Pinpoint the cell where the given text exists, returning its (X, Y) midpoint coordinate. 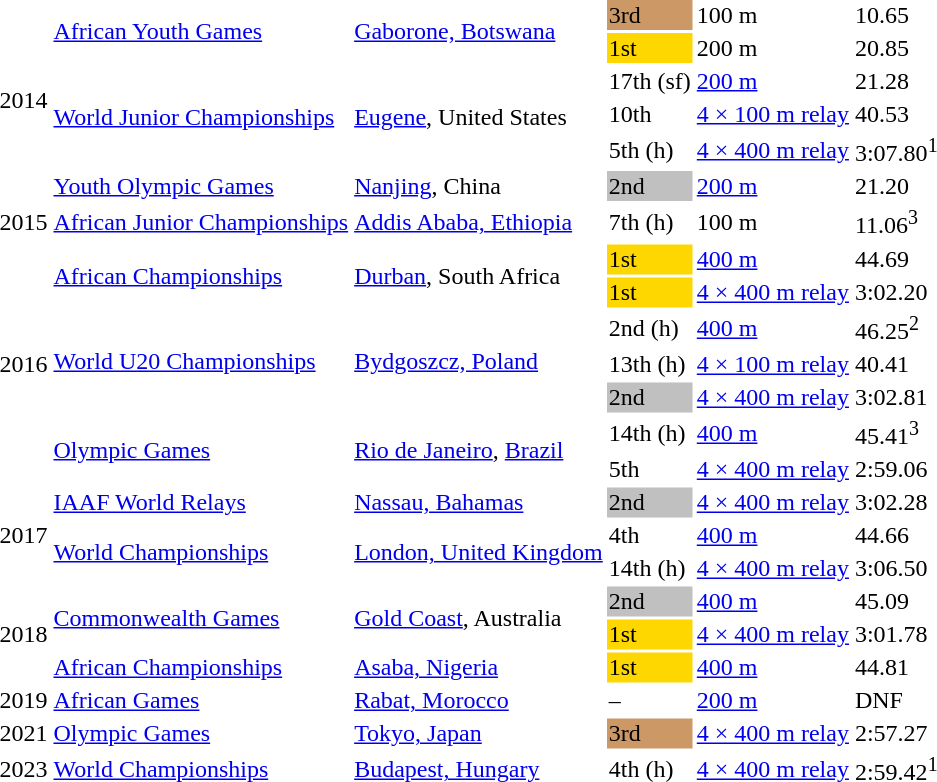
Nassau, Bahamas (479, 503)
Youth Olympic Games (201, 186)
African Games (201, 701)
Gold Coast, Australia (479, 618)
5th (h) (650, 150)
Nanjing, China (479, 186)
Asaba, Nigeria (479, 668)
5th (650, 470)
7th (h) (650, 222)
IAAF World Relays (201, 503)
Durban, South Africa (479, 276)
Commonwealth Games (201, 618)
African Youth Games (201, 32)
Addis Ababa, Ethiopia (479, 222)
2nd (h) (650, 328)
– (650, 701)
17th (sf) (650, 81)
Rio de Janeiro, Brazil (479, 450)
World Championships (201, 552)
World Junior Championships (201, 117)
10th (650, 114)
13th (h) (650, 364)
Rabat, Morocco (479, 701)
Gaborone, Botswana (479, 32)
Bydgoszcz, Poland (479, 361)
Tokyo, Japan (479, 734)
Eugene, United States (479, 117)
African Junior Championships (201, 222)
London, United Kingdom (479, 552)
4th (650, 536)
World U20 Championships (201, 361)
